Output the (x, y) coordinate of the center of the cell containing the given text.  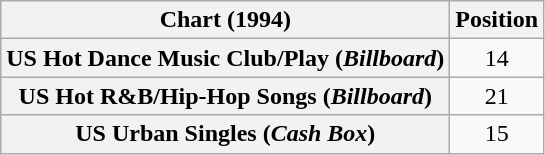
Chart (1994) (226, 20)
14 (497, 58)
21 (497, 96)
Position (497, 20)
15 (497, 134)
US Hot R&B/Hip-Hop Songs (Billboard) (226, 96)
US Hot Dance Music Club/Play (Billboard) (226, 58)
US Urban Singles (Cash Box) (226, 134)
